Capture the cell that displays the provided text and extract its (X, Y) central coordinate. 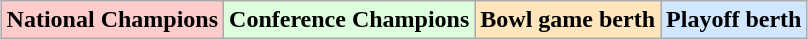
Playoff berth (734, 20)
Bowl game berth (568, 20)
Conference Champions (350, 20)
National Champions (112, 20)
